For the text-containing cell, return its midpoint in [x, y] coordinate format. 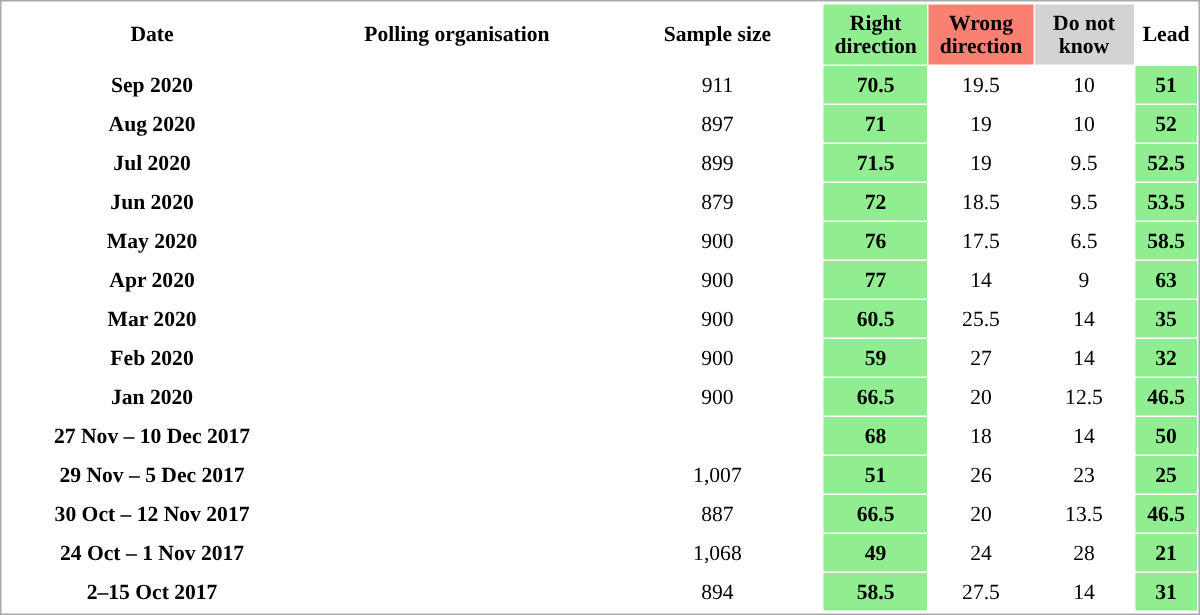
911 [718, 85]
28 [1084, 553]
35 [1166, 319]
18 [981, 436]
68 [876, 436]
70.5 [876, 85]
52.5 [1166, 163]
Do not know [1084, 34]
9 [1084, 280]
71.5 [876, 163]
879 [718, 202]
21 [1166, 553]
27 Nov – 10 Dec 2017 [152, 436]
24 Oct – 1 Nov 2017 [152, 553]
29 Nov – 5 Dec 2017 [152, 475]
Aug 2020 [152, 124]
30 Oct – 12 Nov 2017 [152, 514]
72 [876, 202]
894 [718, 592]
Jul 2020 [152, 163]
2–15 Oct 2017 [152, 592]
Polling organisation [458, 34]
24 [981, 553]
32 [1166, 358]
25.5 [981, 319]
25 [1166, 475]
Wrong direction [981, 34]
63 [1166, 280]
Jun 2020 [152, 202]
Date [152, 34]
76 [876, 241]
27.5 [981, 592]
50 [1166, 436]
17.5 [981, 241]
71 [876, 124]
60.5 [876, 319]
Right direction [876, 34]
18.5 [981, 202]
26 [981, 475]
897 [718, 124]
23 [1084, 475]
1,068 [718, 553]
Jan 2020 [152, 397]
887 [718, 514]
1,007 [718, 475]
77 [876, 280]
13.5 [1084, 514]
Feb 2020 [152, 358]
May 2020 [152, 241]
19.5 [981, 85]
Apr 2020 [152, 280]
52 [1166, 124]
27 [981, 358]
Sample size [718, 34]
49 [876, 553]
53.5 [1166, 202]
59 [876, 358]
899 [718, 163]
6.5 [1084, 241]
Sep 2020 [152, 85]
Lead [1166, 34]
31 [1166, 592]
Mar 2020 [152, 319]
12.5 [1084, 397]
